Identify which cell holds the provided text, then report its [x, y] central coordinate. 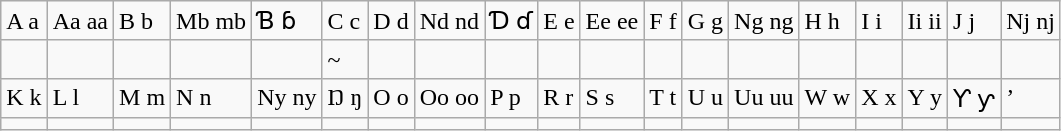
Ny ny [287, 98]
U u [705, 98]
I i [879, 21]
T t [663, 98]
W w [828, 98]
Oo oo [449, 98]
A a [24, 21]
B b [142, 21]
F f [663, 21]
Uu uu [764, 98]
O o [391, 98]
E e [559, 21]
’ [1031, 98]
X x [879, 98]
Ee ee [612, 21]
H h [828, 21]
Nd nd [449, 21]
Ii ii [925, 21]
L l [80, 98]
M m [142, 98]
Aa aa [80, 21]
G g [705, 21]
Ng ng [764, 21]
Ɓ ɓ [287, 21]
Ɗ ɗ [512, 21]
J j [974, 21]
R r [559, 98]
C c [345, 21]
‍ [974, 59]
D d [391, 21]
Ƴ ƴ [974, 98]
Mb mb [212, 21]
Ŋ ŋ [345, 98]
N n [212, 98]
‍~‍ [345, 59]
S s [612, 98]
P p [512, 98]
Nj nj [1031, 21]
K k [24, 98]
Y y [925, 98]
